Provide the [X, Y] coordinate of the cell's center where the given text is located.  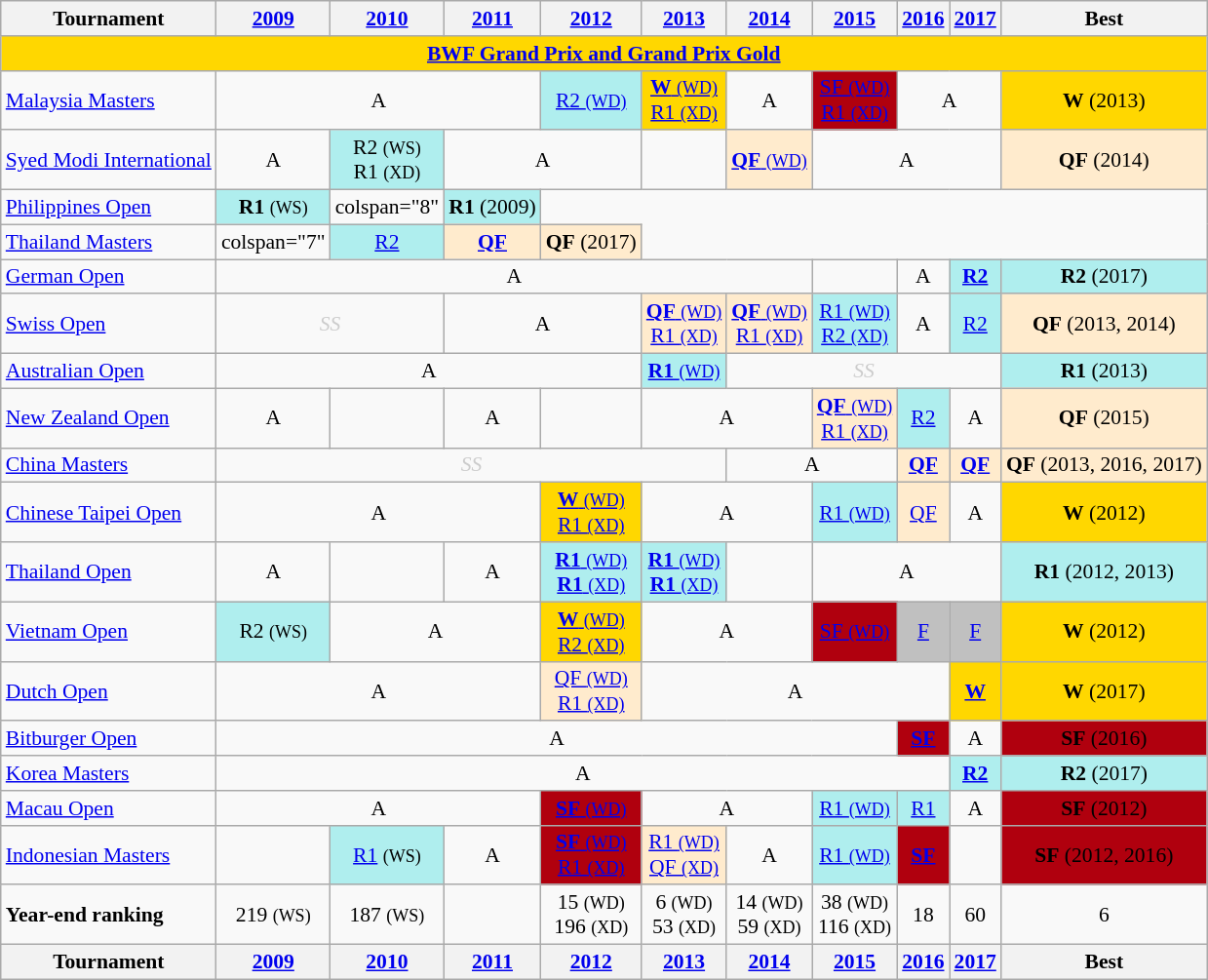
BWF Grand Prix and Grand Prix Gold [604, 54]
219 (WS) [273, 915]
QF (WD) [768, 160]
Chinese Taipei Open [109, 513]
Year-end ranking [109, 915]
R1 (2013) [1104, 372]
SF (2012, 2016) [1104, 854]
15 (WD) 196 (XD) [591, 915]
SF (2012) [1104, 808]
colspan="7" [273, 242]
Swiss Open [109, 324]
Macau Open [109, 808]
German Open [109, 277]
Thailand Open [109, 571]
W (WD) R2 (XD) [591, 632]
W (2017) [1104, 690]
Bitburger Open [109, 739]
R2 (WS) R1 (XD) [388, 160]
R1 (WD) R2 (XD) [854, 324]
Thailand Masters [109, 242]
6 (WD) 53 (XD) [684, 915]
R1 [922, 808]
187 (WS) [388, 915]
QF (2013, 2014) [1104, 324]
QF (2017) [591, 242]
Vietnam Open [109, 632]
QF (2013, 2016, 2017) [1104, 465]
18 [922, 915]
Australian Open [109, 372]
SF (2016) [1104, 739]
6 [1104, 915]
China Masters [109, 465]
Philippines Open [109, 208]
R2 (WD) [591, 99]
R1 (WD) QF (XD) [684, 854]
Malaysia Masters [109, 99]
R1 (2009) [491, 208]
Syed Modi International [109, 160]
colspan="8" [388, 208]
QF (2014) [1104, 160]
60 [975, 915]
38 (WD) 116 (XD) [854, 915]
W [975, 690]
R1 (2012, 2013) [1104, 571]
Dutch Open [109, 690]
New Zealand Open [109, 417]
Korea Masters [109, 773]
QF (2015) [1104, 417]
W (2013) [1104, 99]
R2 (WS) [273, 632]
14 (WD) 59 (XD) [768, 915]
Indonesian Masters [109, 854]
